Capture the cell that displays the provided text and extract its [X, Y] central coordinate. 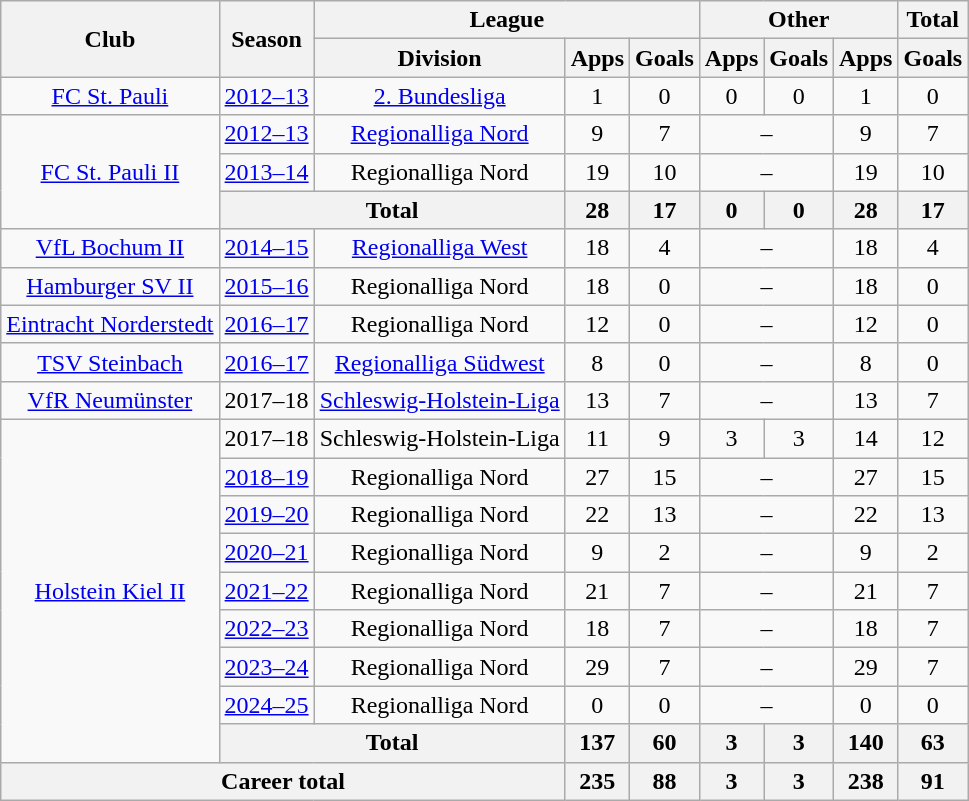
2014–15 [266, 248]
238 [866, 781]
88 [665, 781]
VfR Neumünster [110, 400]
140 [866, 743]
Eintracht Norderstedt [110, 324]
VfL Bochum II [110, 248]
Other [798, 20]
11 [597, 438]
TSV Steinbach [110, 362]
2019–20 [266, 515]
2015–16 [266, 286]
2024–25 [266, 705]
FC St. Pauli II [110, 172]
Holstein Kiel II [110, 590]
League [506, 20]
Regionalliga West [440, 248]
Career total [283, 781]
91 [933, 781]
Club [110, 39]
FC St. Pauli [110, 96]
2023–24 [266, 667]
Season [266, 39]
2021–22 [266, 591]
235 [597, 781]
Hamburger SV II [110, 286]
Regionalliga Südwest [440, 362]
2020–21 [266, 553]
2013–14 [266, 172]
137 [597, 743]
2. Bundesliga [440, 96]
Division [440, 58]
14 [866, 438]
2018–19 [266, 477]
2022–23 [266, 629]
60 [665, 743]
63 [933, 743]
